Provide the [X, Y] coordinate of the cell's center where the given text is located.  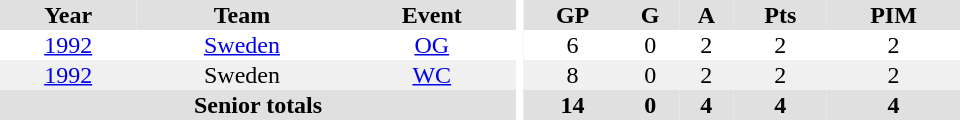
Senior totals [258, 105]
8 [572, 75]
G [650, 15]
Team [242, 15]
Year [68, 15]
GP [572, 15]
OG [432, 45]
Pts [781, 15]
WC [432, 75]
6 [572, 45]
PIM [894, 15]
Event [432, 15]
14 [572, 105]
A [706, 15]
